Locate the cell with the specified text and output its [x, y] center coordinate. 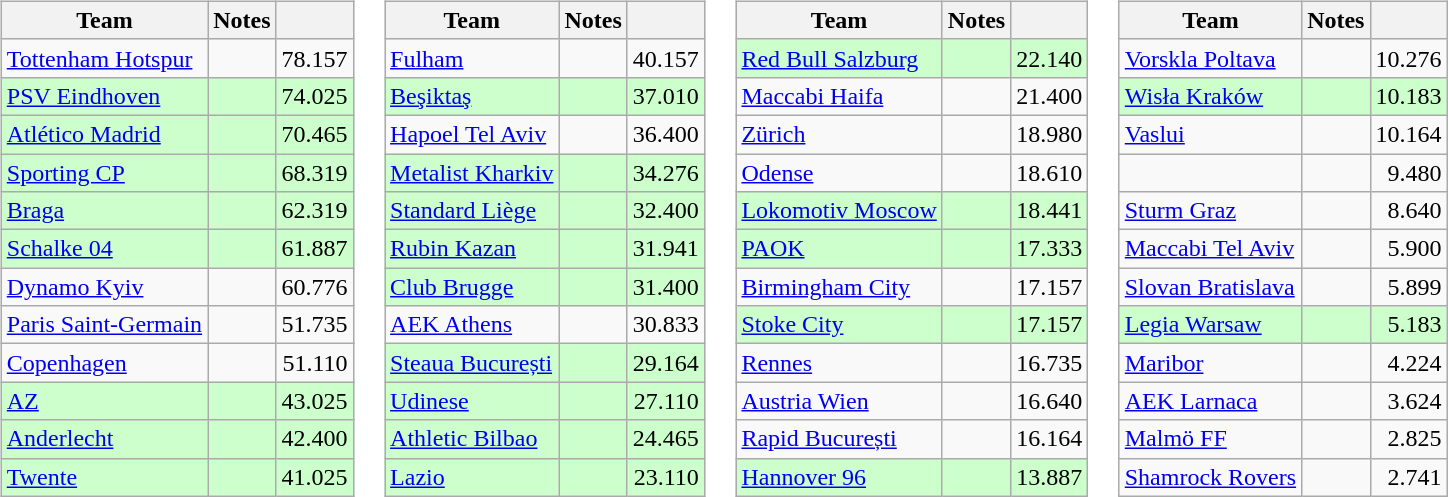
Austria Wien [839, 401]
3.624 [1408, 401]
Wisła Kraków [1210, 96]
22.140 [1050, 58]
2.825 [1408, 439]
Red Bull Salzburg [839, 58]
43.025 [314, 401]
Atlético Madrid [104, 134]
18.980 [1050, 134]
32.400 [666, 211]
31.941 [666, 249]
61.887 [314, 249]
27.110 [666, 401]
Vorskla Poltava [1210, 58]
31.400 [666, 287]
17.333 [1050, 249]
AEK Larnaca [1210, 401]
41.025 [314, 477]
51.735 [314, 325]
Paris Saint-Germain [104, 325]
Maccabi Tel Aviv [1210, 249]
Slovan Bratislava [1210, 287]
Twente [104, 477]
Anderlecht [104, 439]
18.441 [1050, 211]
Legia Warsaw [1210, 325]
Rapid București [839, 439]
Shamrock Rovers [1210, 477]
Maccabi Haifa [839, 96]
42.400 [314, 439]
Stoke City [839, 325]
4.224 [1408, 363]
Lokomotiv Moscow [839, 211]
60.776 [314, 287]
40.157 [666, 58]
Braga [104, 211]
Copenhagen [104, 363]
Zürich [839, 134]
18.610 [1050, 173]
Beşiktaş [472, 96]
36.400 [666, 134]
Birmingham City [839, 287]
Fulham [472, 58]
AZ [104, 401]
Hannover 96 [839, 477]
10.183 [1408, 96]
5.899 [1408, 287]
74.025 [314, 96]
Maribor [1210, 363]
29.164 [666, 363]
Dynamo Kyiv [104, 287]
10.276 [1408, 58]
Rubin Kazan [472, 249]
23.110 [666, 477]
8.640 [1408, 211]
24.465 [666, 439]
30.833 [666, 325]
10.164 [1408, 134]
Athletic Bilbao [472, 439]
Tottenham Hotspur [104, 58]
PAOK [839, 249]
Club Brugge [472, 287]
Malmö FF [1210, 439]
16.735 [1050, 363]
70.465 [314, 134]
Metalist Kharkiv [472, 173]
Vaslui [1210, 134]
Lazio [472, 477]
16.640 [1050, 401]
PSV Eindhoven [104, 96]
51.110 [314, 363]
Rennes [839, 363]
Sturm Graz [1210, 211]
9.480 [1408, 173]
13.887 [1050, 477]
Hapoel Tel Aviv [472, 134]
AEK Athens [472, 325]
2.741 [1408, 477]
21.400 [1050, 96]
5.183 [1408, 325]
78.157 [314, 58]
Sporting CP [104, 173]
Schalke 04 [104, 249]
16.164 [1050, 439]
Standard Liège [472, 211]
Odense [839, 173]
Steaua București [472, 363]
37.010 [666, 96]
68.319 [314, 173]
Udinese [472, 401]
62.319 [314, 211]
34.276 [666, 173]
5.900 [1408, 249]
